Determine the (x, y) coordinate at the center of the cell enclosing the given text.  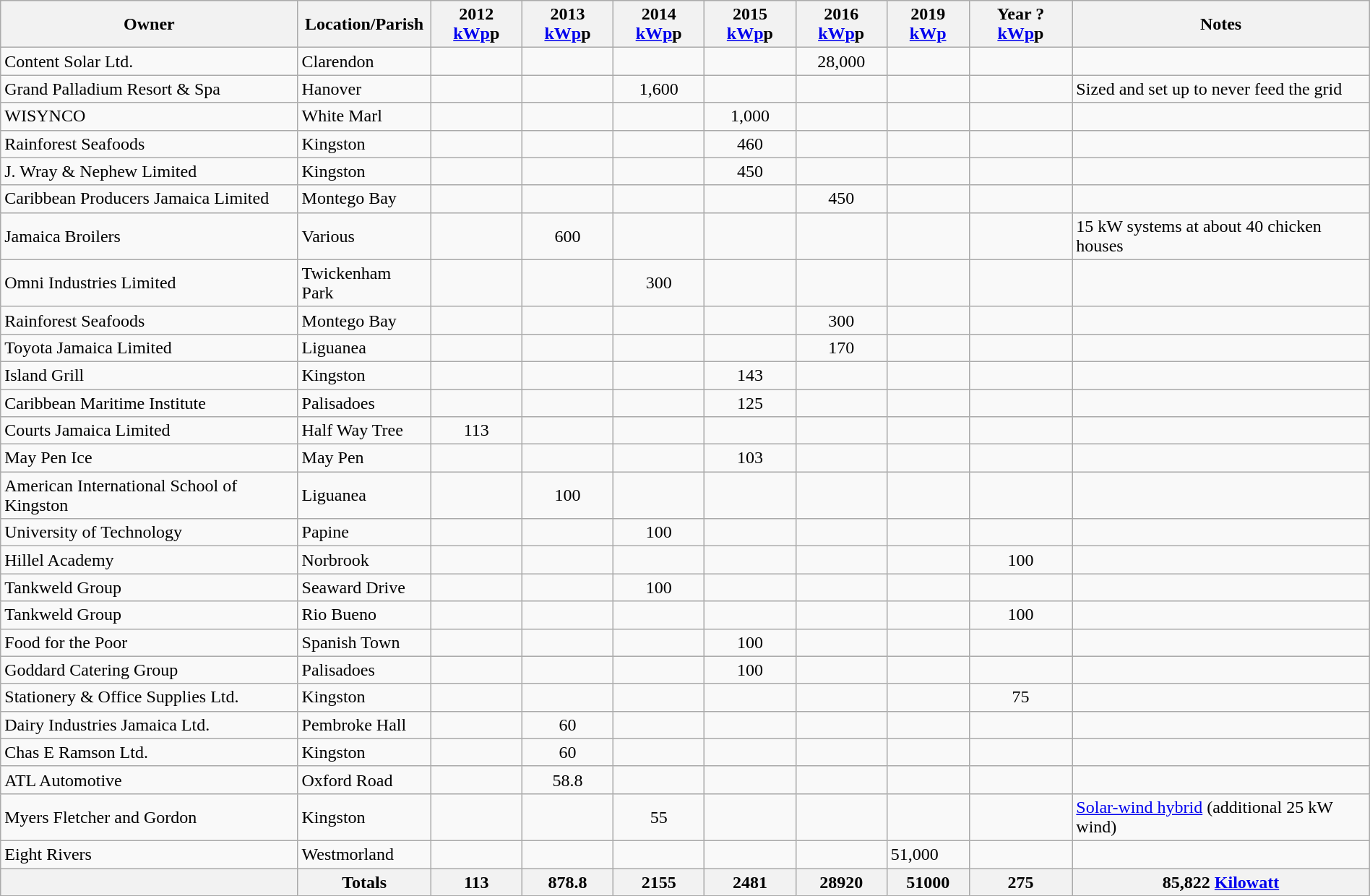
600 (567, 236)
28,000 (841, 61)
ATL Automotive (149, 780)
Papine (364, 533)
Half Way Tree (364, 431)
Myers Fletcher and Gordon (149, 817)
125 (750, 402)
15 kW systems at about 40 chicken houses (1221, 236)
Caribbean Producers Jamaica Limited (149, 199)
Oxford Road (364, 780)
75 (1020, 697)
Grand Palladium Resort & Spa (149, 89)
Spanish Town (364, 642)
J. Wray & Nephew Limited (149, 171)
Chas E Ramson Ltd. (149, 752)
Jamaica Broilers (149, 236)
1,600 (659, 89)
Food for the Poor (149, 642)
Caribbean Maritime Institute (149, 402)
WISYNCO (149, 116)
Hanover (364, 89)
Various (364, 236)
Toyota Jamaica Limited (149, 348)
Owner (149, 25)
Notes (1221, 25)
55 (659, 817)
51,000 (928, 854)
Location/Parish (364, 25)
2012 kWpp (476, 25)
Pembroke Hall (364, 725)
878.8 (567, 882)
85,822 Kilowatt (1221, 882)
2481 (750, 882)
May Pen Ice (149, 458)
American International School of Kingston (149, 496)
Goddard Catering Group (149, 670)
2015 kWpp (750, 25)
Stationery & Office Supplies Ltd. (149, 697)
103 (750, 458)
Rio Bueno (364, 615)
275 (1020, 882)
Content Solar Ltd. (149, 61)
51000 (928, 882)
Hillel Academy (149, 560)
Totals (364, 882)
White Marl (364, 116)
Year ? kWpp (1020, 25)
University of Technology (149, 533)
143 (750, 375)
Dairy Industries Jamaica Ltd. (149, 725)
2013 kWpp (567, 25)
Norbrook (364, 560)
Twickenham Park (364, 283)
Island Grill (149, 375)
460 (750, 144)
Omni Industries Limited (149, 283)
Clarendon (364, 61)
2014 kWpp (659, 25)
1,000 (750, 116)
58.8 (567, 780)
Westmorland (364, 854)
28920 (841, 882)
2155 (659, 882)
170 (841, 348)
Solar-wind hybrid (additional 25 kW wind) (1221, 817)
2019 kWp (928, 25)
Sized and set up to never feed the grid (1221, 89)
Courts Jamaica Limited (149, 431)
Seaward Drive (364, 587)
Eight Rivers (149, 854)
May Pen (364, 458)
2016 kWpp (841, 25)
